Search for the cell housing the specified text and yield its (x, y) center coordinate. 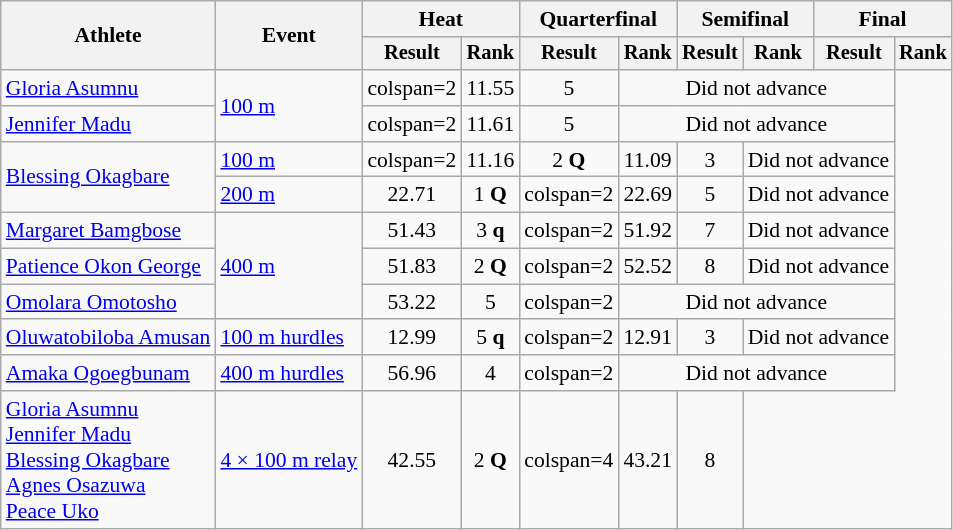
11.61 (490, 124)
51.92 (648, 231)
Blessing Okagbare (108, 178)
400 m (288, 266)
Oluwatobiloba Amusan (108, 338)
Event (288, 36)
1 Q (490, 195)
43.21 (648, 460)
Quarterfinal (598, 19)
11.55 (490, 88)
Amaka Ogoegbunam (108, 373)
11.16 (490, 160)
Margaret Bamgbose (108, 231)
5 q (490, 338)
11.09 (648, 160)
Heat (440, 19)
Gloria AsumnuJennifer MaduBlessing OkagbareAgnes OsazuwaPeace Uko (108, 460)
52.52 (648, 267)
12.91 (648, 338)
Omolara Omotosho (108, 302)
Final (882, 19)
22.71 (412, 195)
4 (490, 373)
7 (710, 231)
Athlete (108, 36)
Jennifer Madu (108, 124)
53.22 (412, 302)
51.43 (412, 231)
Patience Okon George (108, 267)
100 m hurdles (288, 338)
42.55 (412, 460)
4 × 100 m relay (288, 460)
56.96 (412, 373)
3 q (490, 231)
12.99 (412, 338)
400 m hurdles (288, 373)
Gloria Asumnu (108, 88)
22.69 (648, 195)
Semifinal (745, 19)
200 m (288, 195)
51.83 (412, 267)
colspan=4 (568, 460)
